Detect which cell encompasses the target text, then output its (X, Y) center coordinate. 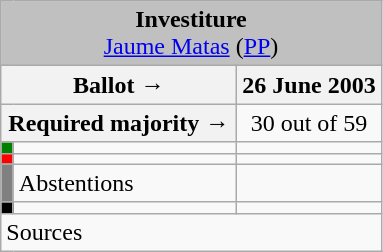
InvestitureJaume Matas (PP) (191, 34)
26 June 2003 (309, 85)
Required majority → (119, 123)
Sources (191, 232)
30 out of 59 (309, 123)
Abstentions (125, 183)
Ballot → (119, 85)
